Provide the [x, y] coordinate of the cell's center where the given text is located.  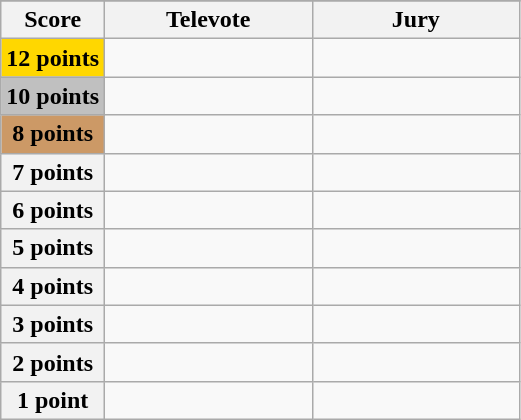
7 points [53, 172]
1 point [53, 400]
6 points [53, 210]
Score [53, 20]
Televote [209, 20]
Jury [416, 20]
8 points [53, 134]
12 points [53, 58]
10 points [53, 96]
2 points [53, 362]
3 points [53, 324]
4 points [53, 286]
5 points [53, 248]
